Determine the (x, y) coordinate at the center of the cell enclosing the given text.  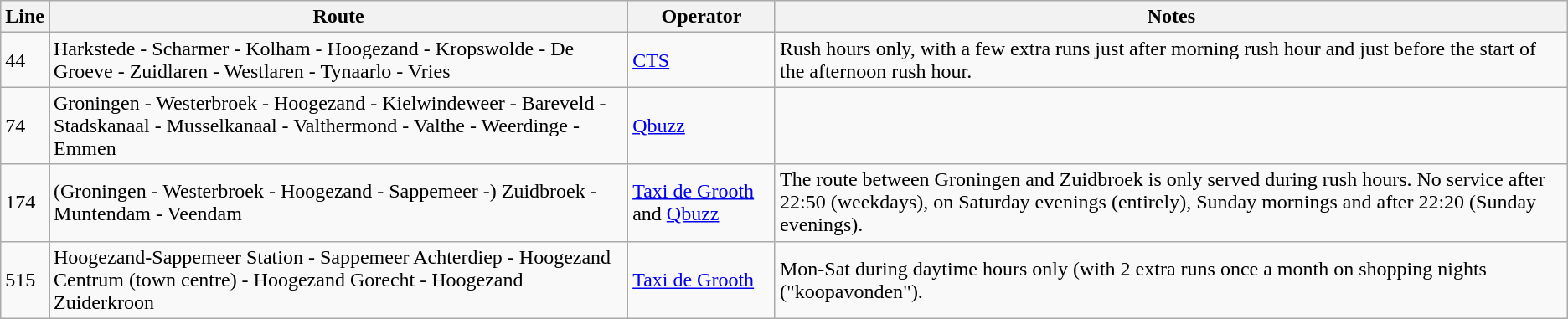
174 (25, 203)
Taxi de Grooth (702, 280)
Rush hours only, with a few extra runs just after morning rush hour and just before the start of the afternoon rush hour. (1171, 60)
44 (25, 60)
Hoogezand-Sappemeer Station - Sappemeer Achterdiep - Hoogezand Centrum (town centre) - Hoogezand Gorecht - Hoogezand Zuiderkroon (338, 280)
Operator (702, 17)
Mon-Sat during daytime hours only (with 2 extra runs once a month on shopping nights ("koopavonden"). (1171, 280)
Notes (1171, 17)
Taxi de Grooth and Qbuzz (702, 203)
Harkstede - Scharmer - Kolham - Hoogezand - Kropswolde - De Groeve - Zuidlaren - Westlaren - Tynaarlo - Vries (338, 60)
CTS (702, 60)
Qbuzz (702, 126)
Groningen - Westerbroek - Hoogezand - Kielwindeweer - Bareveld - Stadskanaal - Musselkanaal - Valthermond - Valthe - Weerdinge - Emmen (338, 126)
515 (25, 280)
Route (338, 17)
Line (25, 17)
(Groningen - Westerbroek - Hoogezand - Sappemeer -) Zuidbroek - Muntendam - Veendam (338, 203)
74 (25, 126)
